Provide the [x, y] coordinate of the cell's center where the given text is located.  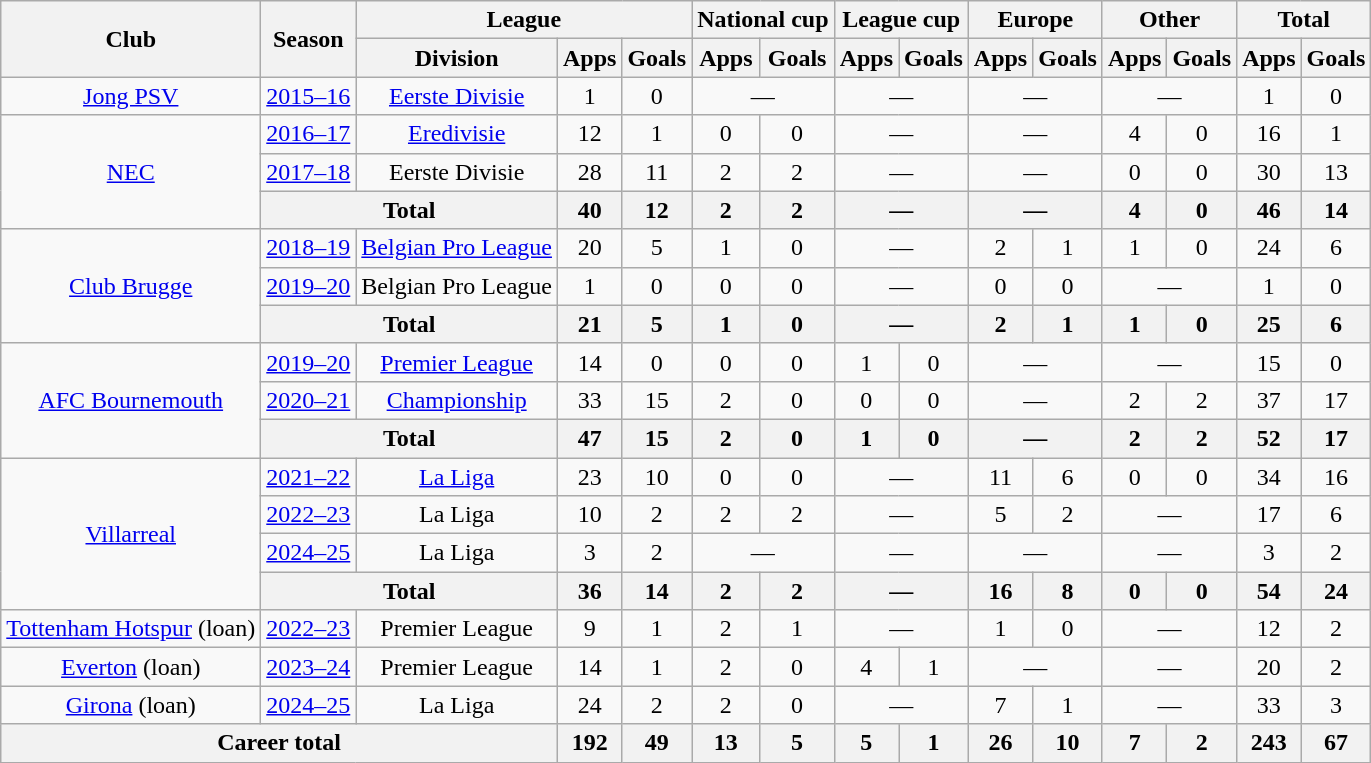
34 [1269, 477]
2015–16 [308, 96]
Eredivisie [457, 134]
Club Brugge [131, 286]
2023–24 [308, 667]
26 [1000, 743]
54 [1269, 591]
Other [1169, 20]
28 [589, 172]
30 [1269, 172]
243 [1269, 743]
36 [589, 591]
37 [1269, 400]
2018–19 [308, 248]
67 [1336, 743]
Europe [1035, 20]
Season [308, 39]
Division [457, 58]
2017–18 [308, 172]
23 [589, 477]
9 [589, 629]
National cup [763, 20]
192 [589, 743]
40 [589, 210]
2016–17 [308, 134]
2020–21 [308, 400]
8 [1068, 591]
46 [1269, 210]
Villarreal [131, 534]
AFC Bournemouth [131, 400]
Everton (loan) [131, 667]
25 [1269, 324]
League [524, 20]
Career total [280, 743]
Championship [457, 400]
Tottenham Hotspur (loan) [131, 629]
52 [1269, 438]
49 [657, 743]
47 [589, 438]
Jong PSV [131, 96]
Club [131, 39]
League cup [901, 20]
NEC [131, 172]
Girona (loan) [131, 705]
21 [589, 324]
2021–22 [308, 477]
